From the cell containing the given text, extract its center point as (x, y) coordinate. 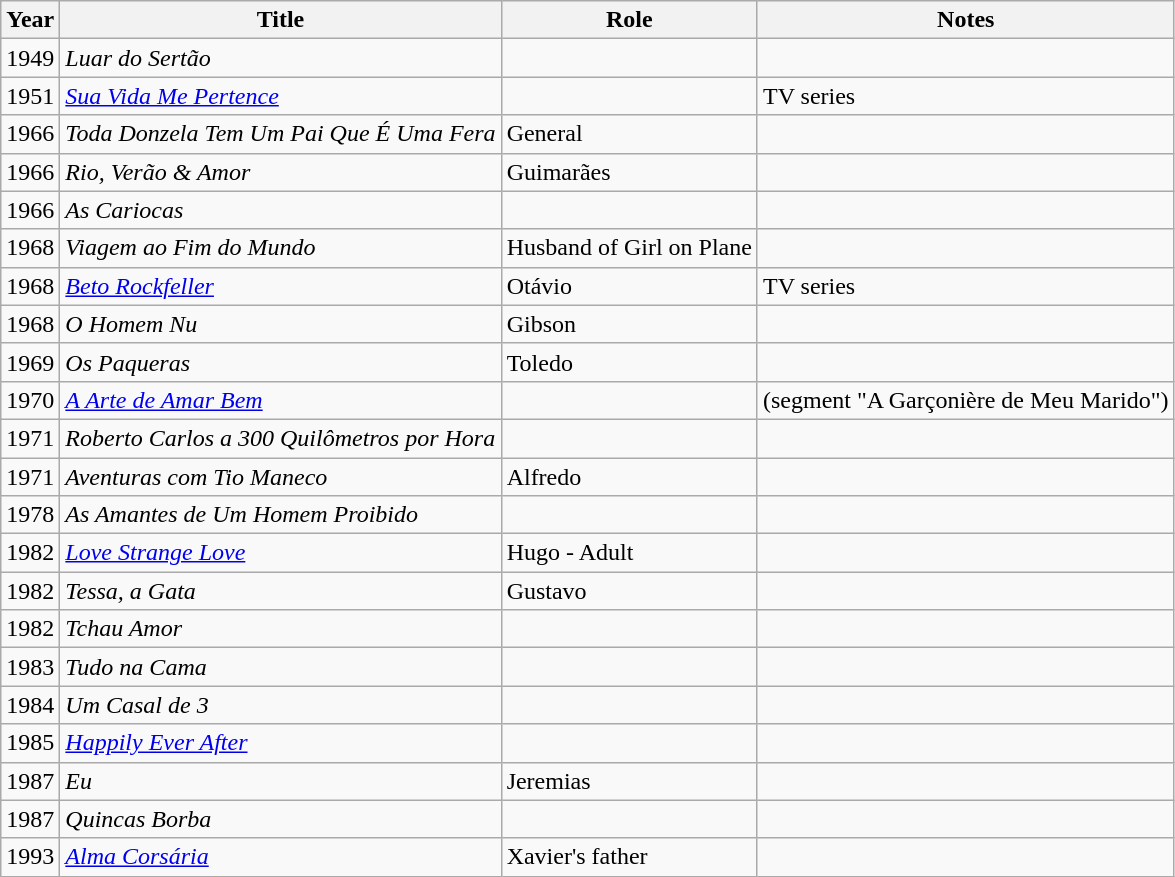
Luar do Sertão (280, 58)
Happily Ever After (280, 743)
Tudo na Cama (280, 667)
Beto Rockfeller (280, 286)
Xavier's father (629, 857)
Role (629, 20)
Title (280, 20)
Viagem ao Fim do Mundo (280, 248)
Tessa, a Gata (280, 591)
As Amantes de Um Homem Proibido (280, 515)
Toda Donzela Tem Um Pai Que É Uma Fera (280, 134)
Quincas Borba (280, 819)
Um Casal de 3 (280, 705)
1978 (30, 515)
Notes (966, 20)
Otávio (629, 286)
Sua Vida Me Pertence (280, 96)
General (629, 134)
1969 (30, 362)
Alfredo (629, 477)
Aventuras com Tio Maneco (280, 477)
1951 (30, 96)
1949 (30, 58)
Eu (280, 781)
Tchau Amor (280, 629)
(segment "A Garçonière de Meu Marido") (966, 400)
Guimarães (629, 172)
Love Strange Love (280, 553)
Toledo (629, 362)
1993 (30, 857)
1983 (30, 667)
Os Paqueras (280, 362)
As Cariocas (280, 210)
Rio, Verão & Amor (280, 172)
1984 (30, 705)
Year (30, 20)
Husband of Girl on Plane (629, 248)
Roberto Carlos a 300 Quilômetros por Hora (280, 438)
Alma Corsária (280, 857)
Gibson (629, 324)
O Homem Nu (280, 324)
1985 (30, 743)
A Arte de Amar Bem (280, 400)
1970 (30, 400)
Jeremias (629, 781)
Gustavo (629, 591)
Hugo - Adult (629, 553)
